Return [X, Y] of the center of cell containing provided text 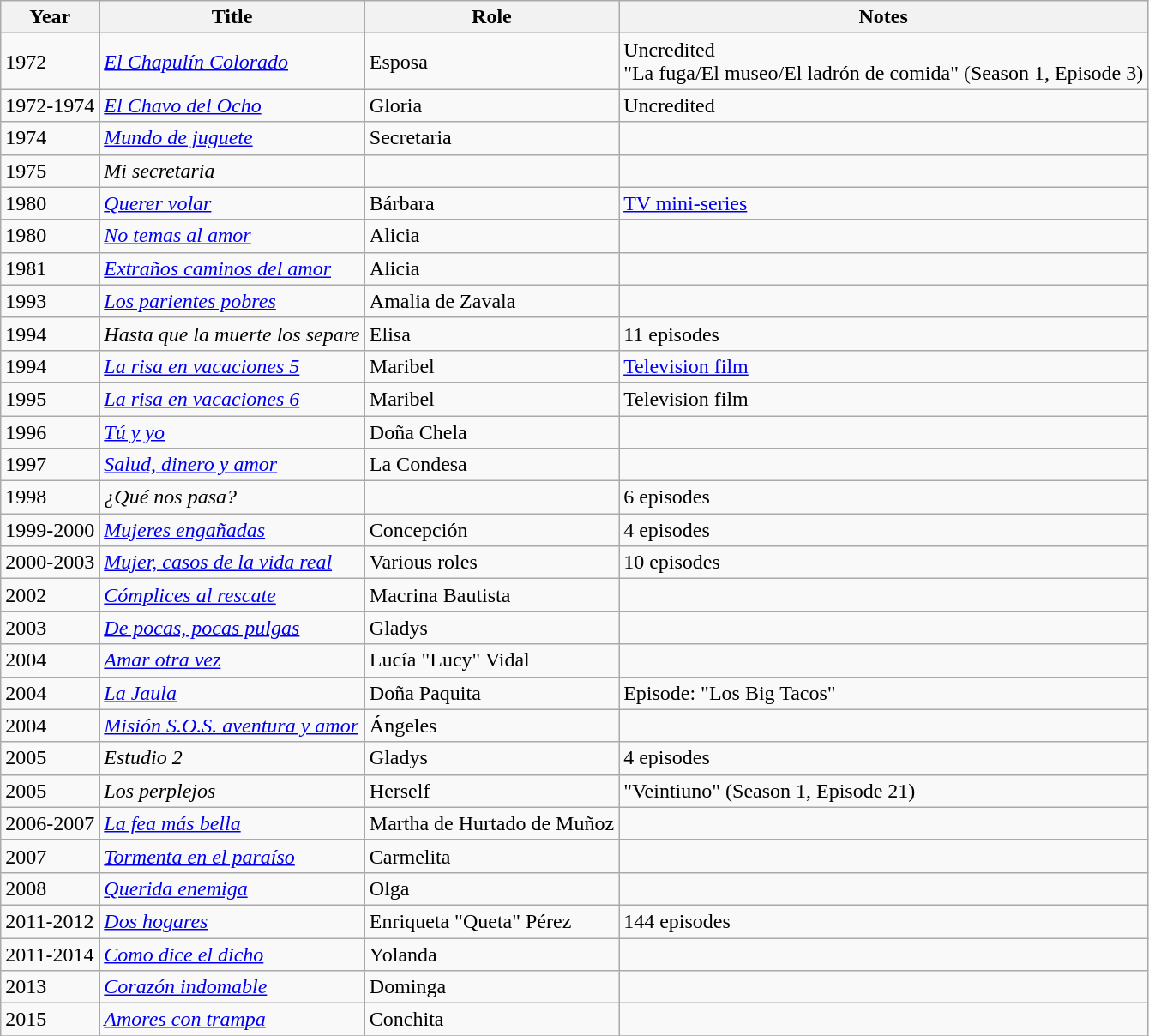
2015 [50, 1020]
1997 [50, 465]
Amar otra vez [232, 660]
La risa en vacaciones 5 [232, 366]
Cómplices al rescate [232, 595]
El Chavo del Ocho [232, 105]
Doña Paquita [491, 693]
El Chapulín Colorado [232, 62]
Herself [491, 791]
Amores con trampa [232, 1020]
1975 [50, 171]
2006-2007 [50, 823]
Concepción [491, 530]
Hasta que la muerte los separe [232, 334]
Ángeles [491, 726]
1995 [50, 399]
1999-2000 [50, 530]
2007 [50, 856]
2003 [50, 628]
Bárbara [491, 203]
1996 [50, 431]
Uncredited"La fuga/El museo/El ladrón de comida" (Season 1, Episode 3) [883, 62]
TV mini-series [883, 203]
1998 [50, 497]
Querer volar [232, 203]
No temas al amor [232, 236]
La fea más bella [232, 823]
Carmelita [491, 856]
Macrina Bautista [491, 595]
Martha de Hurtado de Muñoz [491, 823]
Mundo de juguete [232, 138]
Extraños caminos del amor [232, 268]
Elisa [491, 334]
1972 [50, 62]
2011-2014 [50, 955]
Secretaria [491, 138]
Episode: "Los Big Tacos" [883, 693]
Corazón indomable [232, 987]
Role [491, 17]
Olga [491, 888]
Los parientes pobres [232, 301]
Estudio 2 [232, 758]
¿Qué nos pasa? [232, 497]
Enriqueta "Queta" Pérez [491, 921]
Tormenta en el paraíso [232, 856]
Title [232, 17]
De pocas, pocas pulgas [232, 628]
2013 [50, 987]
2008 [50, 888]
"Veintiuno" (Season 1, Episode 21) [883, 791]
Dominga [491, 987]
Year [50, 17]
Amalia de Zavala [491, 301]
2002 [50, 595]
Yolanda [491, 955]
Various roles [491, 563]
Doña Chela [491, 431]
Esposa [491, 62]
Querida enemiga [232, 888]
Gloria [491, 105]
Como dice el dicho [232, 955]
Salud, dinero y amor [232, 465]
Lucía "Lucy" Vidal [491, 660]
La Jaula [232, 693]
1981 [50, 268]
Uncredited [883, 105]
6 episodes [883, 497]
Los perplejos [232, 791]
Tú y yo [232, 431]
11 episodes [883, 334]
10 episodes [883, 563]
Notes [883, 17]
La risa en vacaciones 6 [232, 399]
Conchita [491, 1020]
1972-1974 [50, 105]
Dos hogares [232, 921]
1974 [50, 138]
1993 [50, 301]
La Condesa [491, 465]
Mujer, casos de la vida real [232, 563]
Mujeres engañadas [232, 530]
Misión S.O.S. aventura y amor [232, 726]
2000-2003 [50, 563]
144 episodes [883, 921]
2011-2012 [50, 921]
Mi secretaria [232, 171]
